Capture the cell that displays the provided text and extract its (x, y) central coordinate. 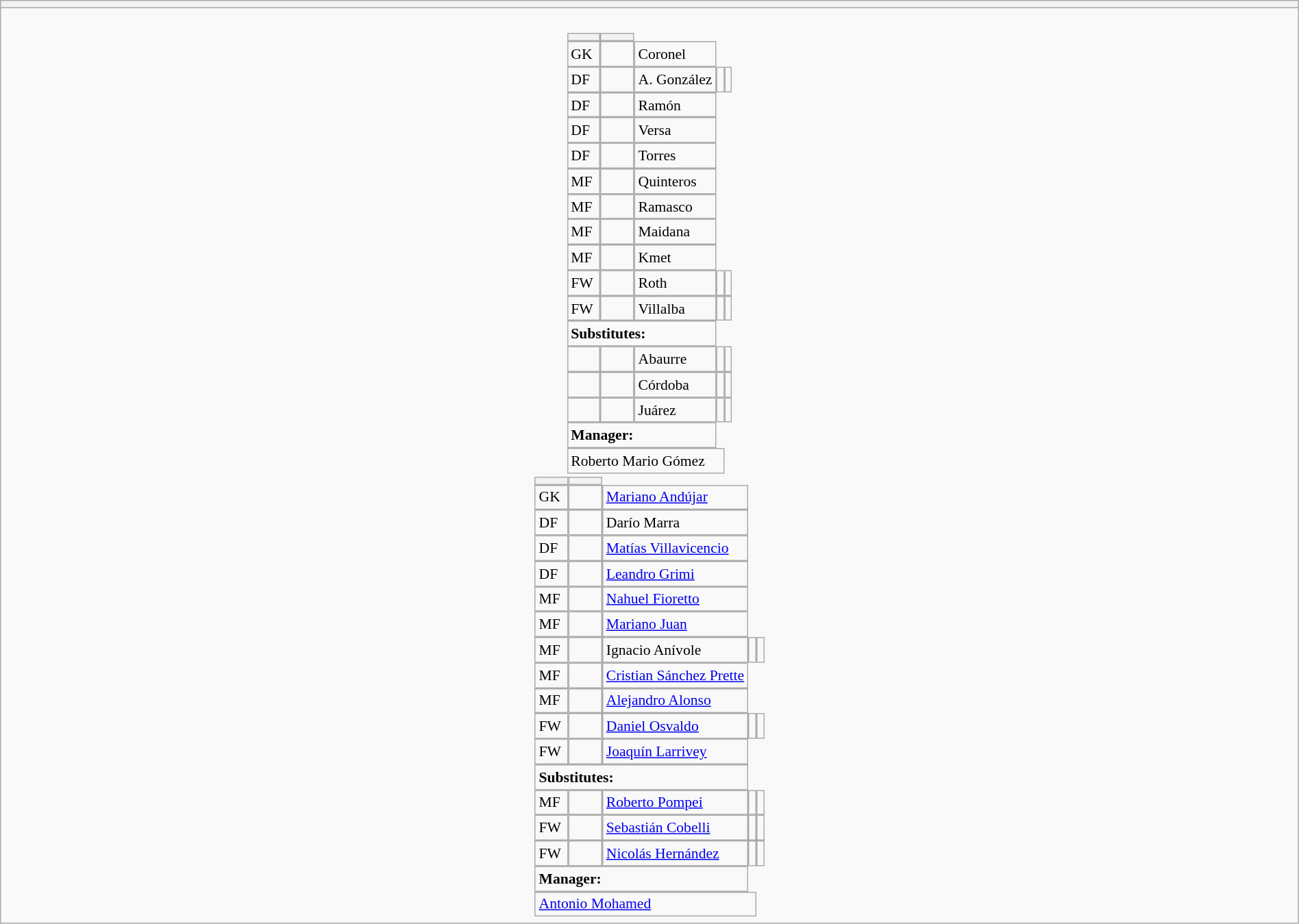
Leandro Grimi (676, 574)
Villalba (676, 308)
Alejandro Alonso (676, 700)
Versa (676, 130)
Coronel (676, 53)
Ignacio Anívole (676, 649)
A. González (676, 79)
Quinteros (676, 181)
Córdoba (676, 385)
Ramón (676, 105)
Mariano Juan (676, 625)
Nahuel Fioretto (676, 599)
Maidana (676, 232)
Antonio Mohamed (645, 904)
Daniel Osvaldo (676, 726)
Juárez (676, 410)
Roth (676, 282)
Cristian Sánchez Prette (676, 675)
Nicolás Hernández (676, 853)
Torres (676, 156)
Darío Marra (676, 522)
Mariano Andújar (676, 497)
Roberto Mario Gómez (645, 460)
Sebastián Cobelli (676, 827)
Kmet (676, 258)
Joaquín Larrivey (676, 752)
Roberto Pompei (676, 803)
Abaurre (676, 359)
Ramasco (676, 207)
Matías Villavicencio (676, 548)
